Detect which cell encompasses the target text, then output its (x, y) center coordinate. 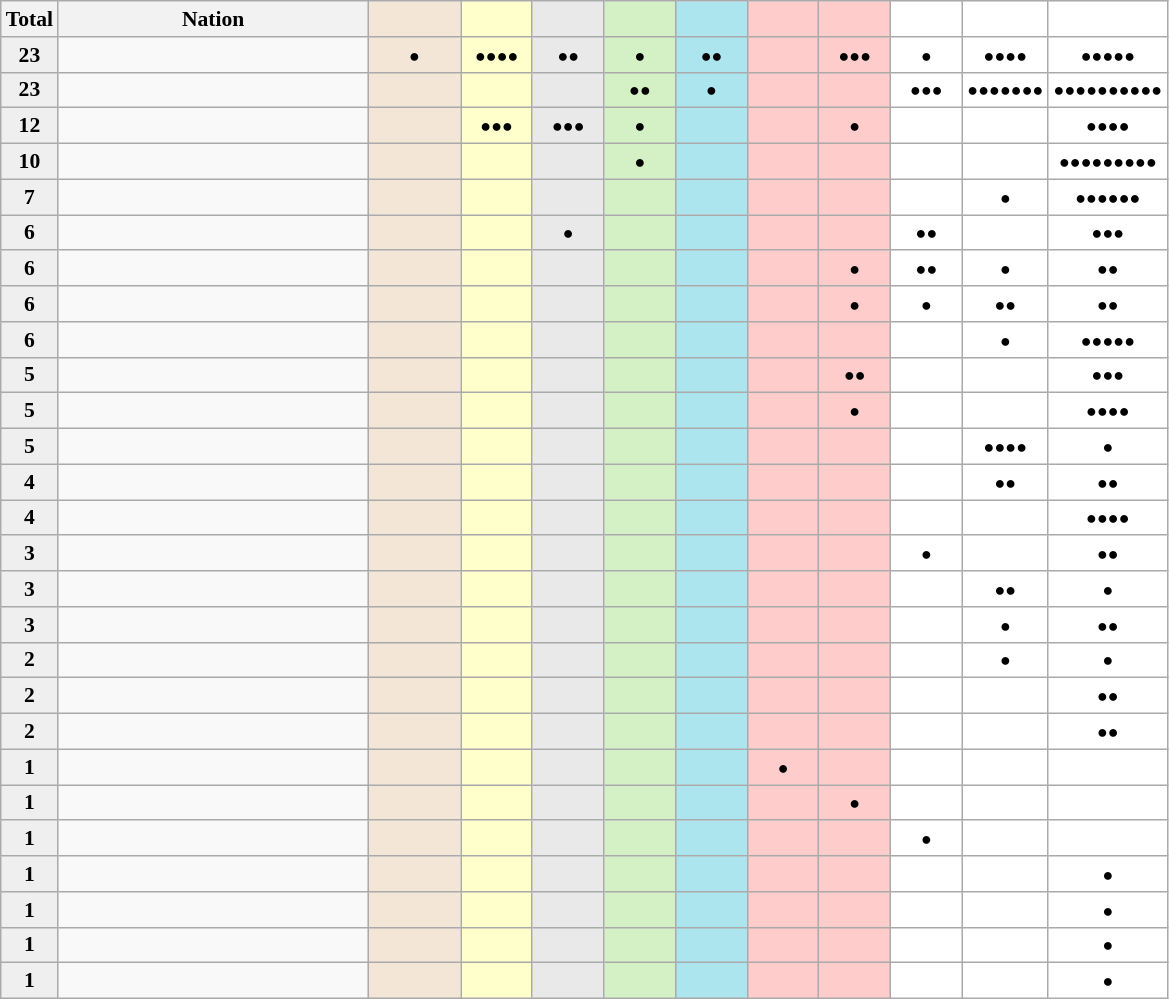
12 (30, 126)
7 (30, 197)
●●●●●● (1108, 197)
●●●●●●●●●● (1108, 90)
Total (30, 19)
10 (30, 162)
●●●●●●● (1005, 90)
Nation (213, 19)
●●●●●●●●● (1108, 162)
